Detect which cell encompasses the target text, then output its [X, Y] center coordinate. 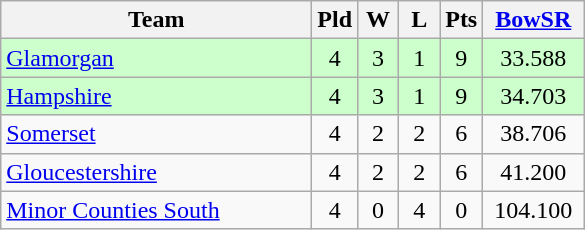
38.706 [534, 134]
34.703 [534, 96]
W [378, 20]
Somerset [156, 134]
Pld [335, 20]
104.100 [534, 210]
Hampshire [156, 96]
Gloucestershire [156, 172]
33.588 [534, 58]
BowSR [534, 20]
Minor Counties South [156, 210]
Pts [462, 20]
41.200 [534, 172]
Team [156, 20]
L [420, 20]
Glamorgan [156, 58]
